From the cell containing the given text, extract its center point as (x, y) coordinate. 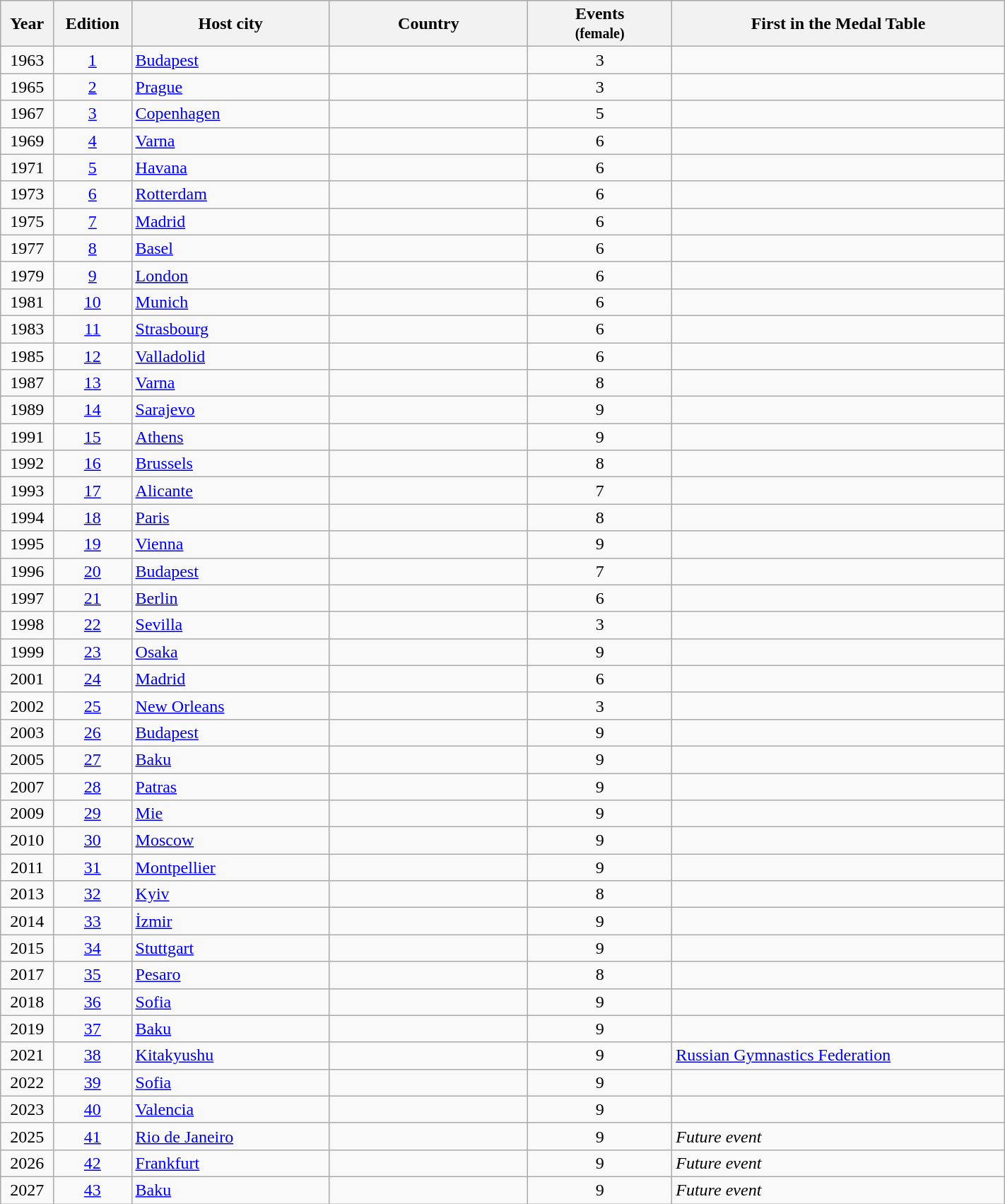
1992 (27, 464)
1996 (27, 571)
Montpellier (230, 867)
34 (93, 948)
2 (93, 87)
32 (93, 894)
Edition (93, 24)
27 (93, 759)
40 (93, 1109)
Stuttgart (230, 948)
2014 (27, 921)
1973 (27, 194)
New Orleans (230, 706)
1994 (27, 518)
1989 (27, 410)
31 (93, 867)
1987 (27, 383)
1991 (27, 437)
41 (93, 1136)
London (230, 275)
Pesaro (230, 975)
2018 (27, 1002)
2021 (27, 1056)
Strasbourg (230, 329)
17 (93, 491)
14 (93, 410)
39 (93, 1082)
Alicante (230, 491)
Sarajevo (230, 410)
1999 (27, 652)
1995 (27, 544)
1979 (27, 275)
Osaka (230, 652)
1963 (27, 60)
2001 (27, 679)
2010 (27, 841)
37 (93, 1029)
1985 (27, 356)
43 (93, 1190)
16 (93, 464)
1975 (27, 221)
2025 (27, 1136)
Brussels (230, 464)
Moscow (230, 841)
Events(female) (600, 24)
2027 (27, 1190)
Vienna (230, 544)
Prague (230, 87)
33 (93, 921)
21 (93, 598)
15 (93, 437)
Valencia (230, 1109)
20 (93, 571)
Havana (230, 168)
1971 (27, 168)
38 (93, 1056)
2026 (27, 1163)
30 (93, 841)
42 (93, 1163)
1969 (27, 141)
Valladolid (230, 356)
Munich (230, 302)
35 (93, 975)
Berlin (230, 598)
Athens (230, 437)
2019 (27, 1029)
Frankfurt (230, 1163)
10 (93, 302)
Host city (230, 24)
19 (93, 544)
2015 (27, 948)
25 (93, 706)
Year (27, 24)
Rotterdam (230, 194)
23 (93, 652)
36 (93, 1002)
İzmir (230, 921)
Sevilla (230, 625)
13 (93, 383)
Mie (230, 814)
2013 (27, 894)
2002 (27, 706)
2017 (27, 975)
Paris (230, 518)
29 (93, 814)
1 (93, 60)
Kitakyushu (230, 1056)
11 (93, 329)
First in the Medal Table (838, 24)
12 (93, 356)
28 (93, 787)
1965 (27, 87)
Basel (230, 248)
26 (93, 732)
Kyiv (230, 894)
22 (93, 625)
2023 (27, 1109)
1993 (27, 491)
1967 (27, 114)
2005 (27, 759)
Patras (230, 787)
18 (93, 518)
2022 (27, 1082)
1981 (27, 302)
4 (93, 141)
Russian Gymnastics Federation (838, 1056)
1977 (27, 248)
24 (93, 679)
Country (428, 24)
1997 (27, 598)
2009 (27, 814)
2003 (27, 732)
2011 (27, 867)
Rio de Janeiro (230, 1136)
Copenhagen (230, 114)
1998 (27, 625)
2007 (27, 787)
1983 (27, 329)
